Output the [x, y] coordinate of the center of the cell containing the given text.  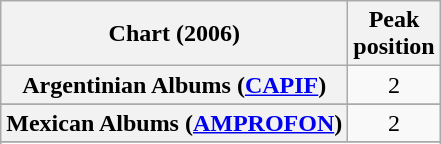
Argentinian Albums (CAPIF) [174, 85]
Peakposition [394, 34]
Mexican Albums (AMPROFON) [174, 123]
Chart (2006) [174, 34]
